Return the (X, Y) coordinate for the center point of the cell that contains the specified text.  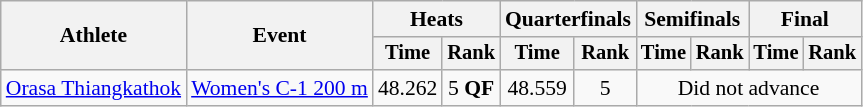
48.559 (537, 88)
5 (605, 88)
Final (804, 19)
Heats (436, 19)
5 QF (471, 88)
Did not advance (748, 88)
Semifinals (692, 19)
Athlete (94, 36)
Women's C-1 200 m (280, 88)
Quarterfinals (568, 19)
Event (280, 36)
48.262 (408, 88)
Orasa Thiangkathok (94, 88)
